From the cell containing the given text, extract its center point as [x, y] coordinate. 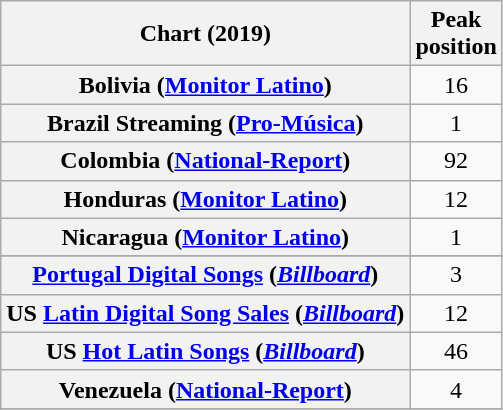
Portugal Digital Songs (Billboard) [206, 275]
3 [456, 275]
Honduras (Monitor Latino) [206, 199]
46 [456, 351]
Chart (2019) [206, 34]
Peakposition [456, 34]
Brazil Streaming (Pro-Música) [206, 123]
Colombia (National-Report) [206, 161]
16 [456, 85]
4 [456, 389]
Nicaragua (Monitor Latino) [206, 237]
Bolivia (Monitor Latino) [206, 85]
Venezuela (National-Report) [206, 389]
US Hot Latin Songs (Billboard) [206, 351]
US Latin Digital Song Sales (Billboard) [206, 313]
92 [456, 161]
